Detect which cell encompasses the target text, then output its [x, y] center coordinate. 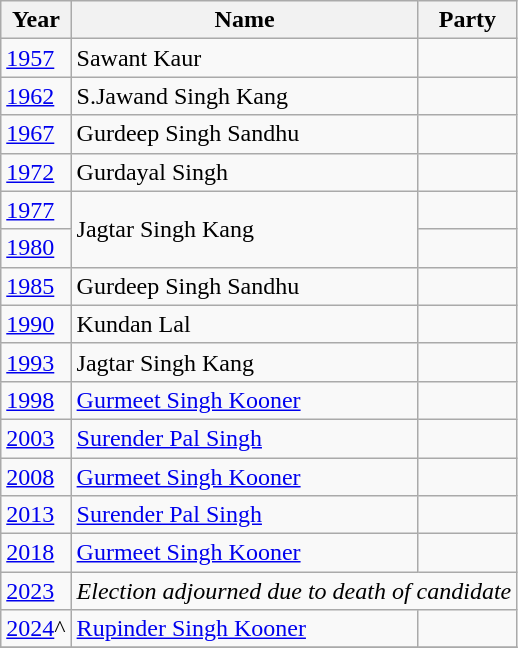
Year [36, 20]
1990 [36, 324]
1957 [36, 58]
Gurdayal Singh [244, 172]
Election adjourned due to death of candidate [294, 591]
1972 [36, 172]
2003 [36, 438]
Sawant Kaur [244, 58]
1962 [36, 96]
1967 [36, 134]
Name [244, 20]
1985 [36, 286]
S.Jawand Singh Kang [244, 96]
2008 [36, 477]
Rupinder Singh Kooner [244, 629]
2024^ [36, 629]
1977 [36, 210]
Party [468, 20]
1998 [36, 400]
1993 [36, 362]
1980 [36, 248]
Kundan Lal [244, 324]
2013 [36, 515]
2018 [36, 553]
2023 [36, 591]
